Return the [x, y] coordinate for the center point of the cell that contains the specified text.  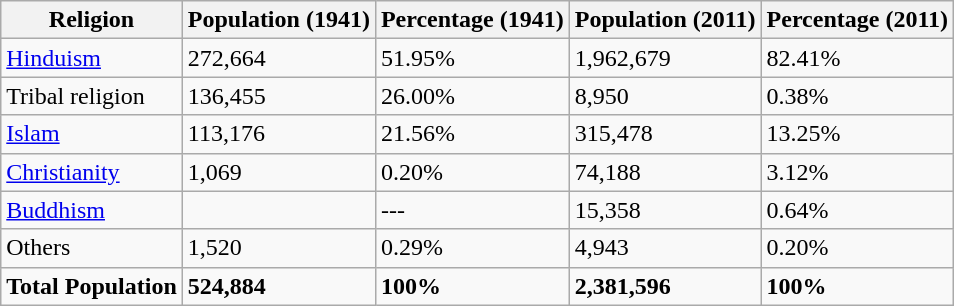
3.12% [858, 172]
74,188 [665, 172]
0.38% [858, 96]
Total Population [92, 286]
51.95% [472, 58]
1,962,679 [665, 58]
Others [92, 248]
Population (1941) [278, 20]
Population (2011) [665, 20]
315,478 [665, 134]
Tribal religion [92, 96]
Islam [92, 134]
272,664 [278, 58]
15,358 [665, 210]
Christianity [92, 172]
Buddhism [92, 210]
13.25% [858, 134]
2,381,596 [665, 286]
21.56% [472, 134]
0.29% [472, 248]
82.41% [858, 58]
Percentage (1941) [472, 20]
4,943 [665, 248]
Religion [92, 20]
0.64% [858, 210]
524,884 [278, 286]
Percentage (2011) [858, 20]
8,950 [665, 96]
1,069 [278, 172]
1,520 [278, 248]
--- [472, 210]
Hinduism [92, 58]
113,176 [278, 134]
136,455 [278, 96]
26.00% [472, 96]
